Scan for the cell matching the given text and deliver its (X, Y) coordinate at center. 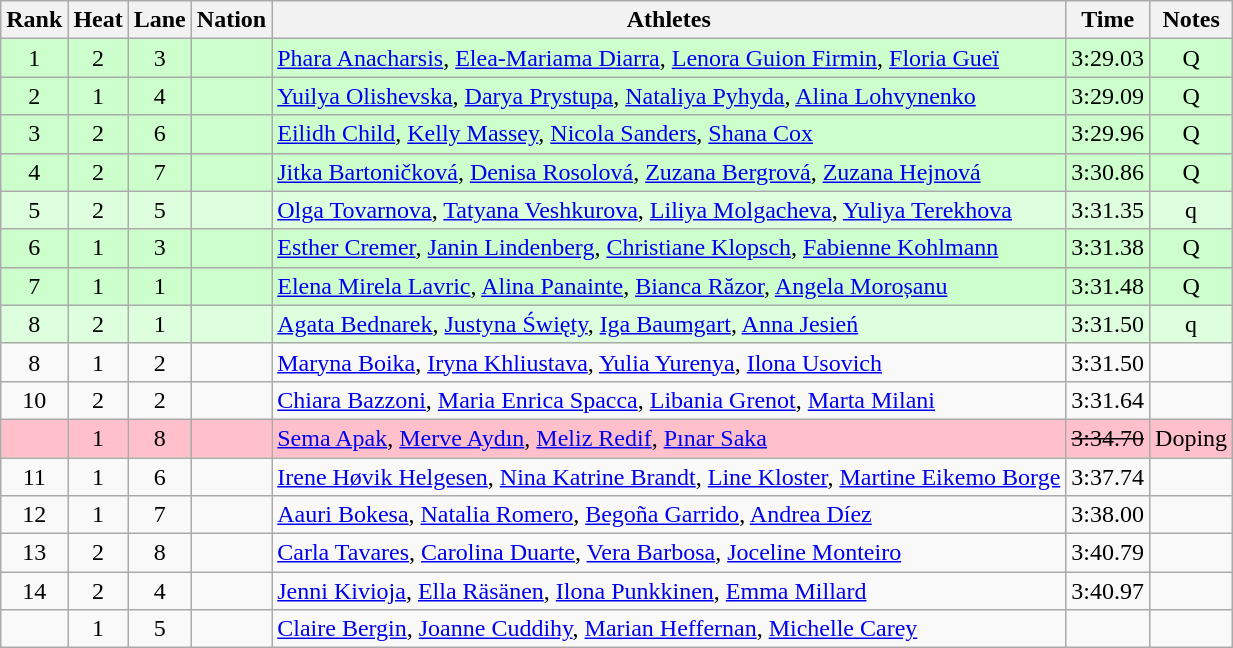
3:37.74 (1108, 477)
Yuilya Olishevska, Darya Prystupa, Nataliya Pyhyda, Alina Lohvynenko (669, 96)
3:29.09 (1108, 96)
Phara Anacharsis, Elea-Mariama Diarra, Lenora Guion Firmin, Floria Gueï (669, 58)
Carla Tavares, Carolina Duarte, Vera Barbosa, Joceline Monteiro (669, 553)
Heat (98, 20)
Claire Bergin, Joanne Cuddihy, Marian Heffernan, Michelle Carey (669, 629)
3:38.00 (1108, 515)
12 (34, 515)
Notes (1192, 20)
Time (1108, 20)
14 (34, 591)
3:30.86 (1108, 172)
Irene Høvik Helgesen, Nina Katrine Brandt, Line Kloster, Martine Eikemo Borge (669, 477)
Jitka Bartoničková, Denisa Rosolová, Zuzana Bergrová, Zuzana Hejnová (669, 172)
Esther Cremer, Janin Lindenberg, Christiane Klopsch, Fabienne Kohlmann (669, 248)
3:29.96 (1108, 134)
Maryna Boika, Iryna Khliustava, Yulia Yurenya, Ilona Usovich (669, 362)
Athletes (669, 20)
Rank (34, 20)
3:31.64 (1108, 400)
3:31.48 (1108, 286)
11 (34, 477)
Olga Tovarnova, Tatyana Veshkurova, Liliya Molgacheva, Yuliya Terekhova (669, 210)
10 (34, 400)
Aauri Bokesa, Natalia Romero, Begoña Garrido, Andrea Díez (669, 515)
Nation (231, 20)
Lane (160, 20)
Eilidh Child, Kelly Massey, Nicola Sanders, Shana Cox (669, 134)
3:40.97 (1108, 591)
3:31.38 (1108, 248)
3:29.03 (1108, 58)
13 (34, 553)
3:40.79 (1108, 553)
Doping (1192, 438)
Agata Bednarek, Justyna Święty, Iga Baumgart, Anna Jesień (669, 324)
3:34.70 (1108, 438)
Jenni Kivioja, Ella Räsänen, Ilona Punkkinen, Emma Millard (669, 591)
Elena Mirela Lavric, Alina Panainte, Bianca Răzor, Angela Moroșanu (669, 286)
Sema Apak, Merve Aydın, Meliz Redif, Pınar Saka (669, 438)
3:31.35 (1108, 210)
Chiara Bazzoni, Maria Enrica Spacca, Libania Grenot, Marta Milani (669, 400)
